Detect which cell encompasses the target text, then output its (X, Y) center coordinate. 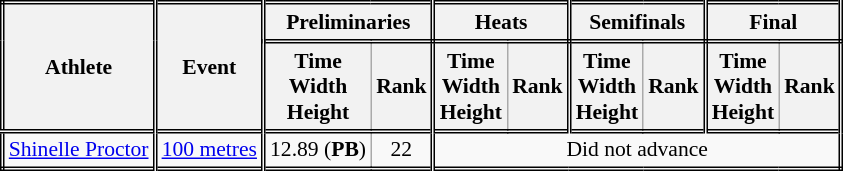
Final (773, 22)
Shinelle Proctor (78, 150)
Semifinals (637, 22)
12.89 (PB) (318, 150)
Athlete (78, 67)
Heats (501, 22)
100 metres (209, 150)
22 (402, 150)
Event (209, 67)
Preliminaries (349, 22)
Did not advance (637, 150)
